Provide the (X, Y) coordinate of the cell's center where the given text is located.  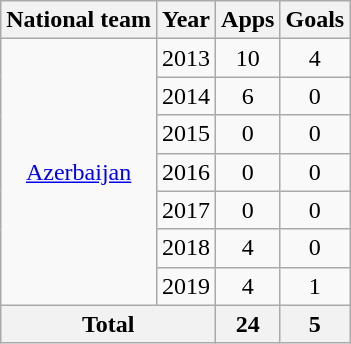
Total (108, 324)
Year (186, 20)
2016 (186, 172)
5 (315, 324)
2019 (186, 286)
1 (315, 286)
2015 (186, 134)
2013 (186, 58)
Azerbaijan (79, 172)
2018 (186, 248)
National team (79, 20)
2014 (186, 96)
6 (248, 96)
Apps (248, 20)
2017 (186, 210)
10 (248, 58)
24 (248, 324)
Goals (315, 20)
